Provide the (X, Y) coordinate of the cell's center where the given text is located.  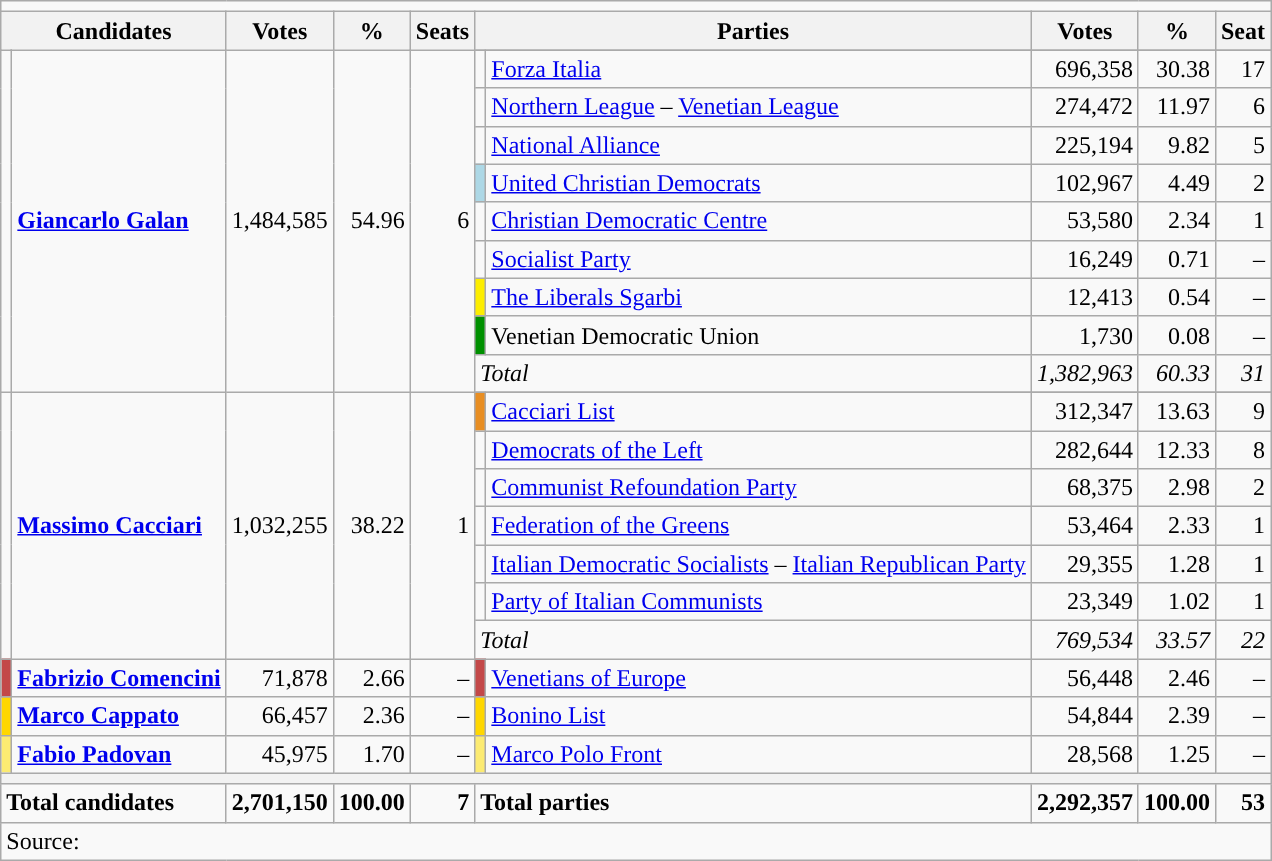
54.96 (372, 222)
53,464 (1084, 526)
16,249 (1084, 259)
1,032,255 (280, 525)
2.66 (372, 678)
274,472 (1084, 107)
0.08 (1176, 335)
Total parties (754, 803)
2.36 (372, 716)
56,448 (1084, 678)
Fabrizio Comencini (119, 678)
0.71 (1176, 259)
1.02 (1176, 602)
29,355 (1084, 564)
28,568 (1084, 754)
225,194 (1084, 145)
1.25 (1176, 754)
53,580 (1084, 221)
Marco Cappato (119, 716)
Massimo Cacciari (119, 525)
45,975 (280, 754)
11.97 (1176, 107)
12.33 (1176, 449)
769,534 (1084, 640)
66,457 (280, 716)
1,484,585 (280, 222)
71,878 (280, 678)
Fabio Padovan (119, 754)
United Christian Democrats (759, 183)
Seat (1242, 31)
17 (1242, 69)
13.63 (1176, 411)
Communist Refoundation Party (759, 488)
54,844 (1084, 716)
The Liberals Sgarbi (759, 297)
31 (1242, 373)
1,730 (1084, 335)
Italian Democratic Socialists – Italian Republican Party (759, 564)
102,967 (1084, 183)
Giancarlo Galan (119, 222)
Venetians of Europe (759, 678)
5 (1242, 145)
38.22 (372, 525)
12,413 (1084, 297)
2,292,357 (1084, 803)
30.38 (1176, 69)
Christian Democratic Centre (759, 221)
1.70 (372, 754)
2.46 (1176, 678)
22 (1242, 640)
National Alliance (759, 145)
696,358 (1084, 69)
Democrats of the Left (759, 449)
68,375 (1084, 488)
Bonino List (759, 716)
Venetian Democratic Union (759, 335)
60.33 (1176, 373)
1.28 (1176, 564)
Socialist Party (759, 259)
Marco Polo Front (759, 754)
312,347 (1084, 411)
Forza Italia (759, 69)
7 (442, 803)
Parties (754, 31)
2.98 (1176, 488)
Party of Italian Communists (759, 602)
23,349 (1084, 602)
Candidates (114, 31)
2.34 (1176, 221)
53 (1242, 803)
9 (1242, 411)
0.54 (1176, 297)
2.33 (1176, 526)
2,701,150 (280, 803)
9.82 (1176, 145)
Total candidates (114, 803)
282,644 (1084, 449)
Federation of the Greens (759, 526)
Source: (636, 841)
4.49 (1176, 183)
Northern League – Venetian League (759, 107)
Seats (442, 31)
1,382,963 (1084, 373)
2.39 (1176, 716)
33.57 (1176, 640)
8 (1242, 449)
Cacciari List (759, 411)
